Output the (X, Y) coordinate of the center of the cell containing the given text.  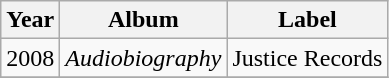
Justice Records (308, 58)
Label (308, 20)
Audiobiography (144, 58)
2008 (30, 58)
Album (144, 20)
Year (30, 20)
